Scan for the cell matching the given text and deliver its [x, y] coordinate at center. 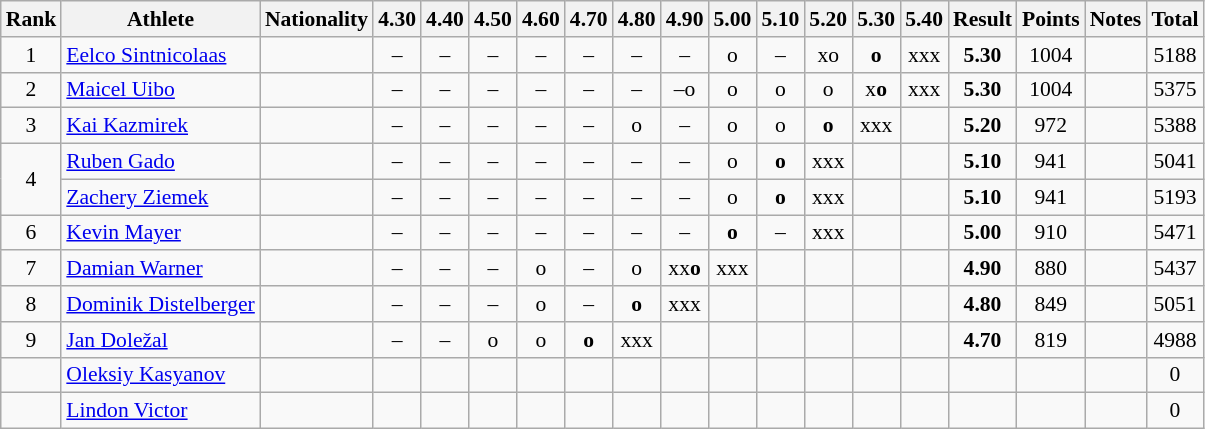
4 [32, 180]
Dominik Distelberger [160, 304]
910 [1051, 233]
4988 [1174, 340]
Oleksiy Kasyanov [160, 375]
Jan Doležal [160, 340]
–o [685, 90]
5.40 [924, 19]
4.30 [397, 19]
Nationality [316, 19]
4.60 [541, 19]
5471 [1174, 233]
Points [1051, 19]
Total [1174, 19]
Kevin Mayer [160, 233]
Athlete [160, 19]
Lindon Victor [160, 411]
7 [32, 269]
4.50 [493, 19]
Rank [32, 19]
5437 [1174, 269]
xxo [685, 269]
5388 [1174, 126]
5188 [1174, 55]
5041 [1174, 162]
2 [32, 90]
5375 [1174, 90]
3 [32, 126]
Zachery Ziemek [160, 197]
4.40 [445, 19]
6 [32, 233]
Maicel Uibo [160, 90]
880 [1051, 269]
Result [982, 19]
5051 [1174, 304]
972 [1051, 126]
5193 [1174, 197]
1 [32, 55]
Kai Kazmirek [160, 126]
Eelco Sintnicolaas [160, 55]
Ruben Gado [160, 162]
9 [32, 340]
8 [32, 304]
819 [1051, 340]
Notes [1116, 19]
849 [1051, 304]
Damian Warner [160, 269]
